Output the (x, y) coordinate of the center of the cell containing the given text.  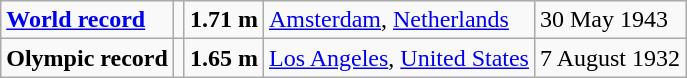
7 August 1932 (610, 58)
World record (88, 20)
30 May 1943 (610, 20)
1.65 m (224, 58)
Olympic record (88, 58)
Amsterdam, Netherlands (398, 20)
Los Angeles, United States (398, 58)
1.71 m (224, 20)
